Output the [X, Y] coordinate of the center of the cell containing the given text.  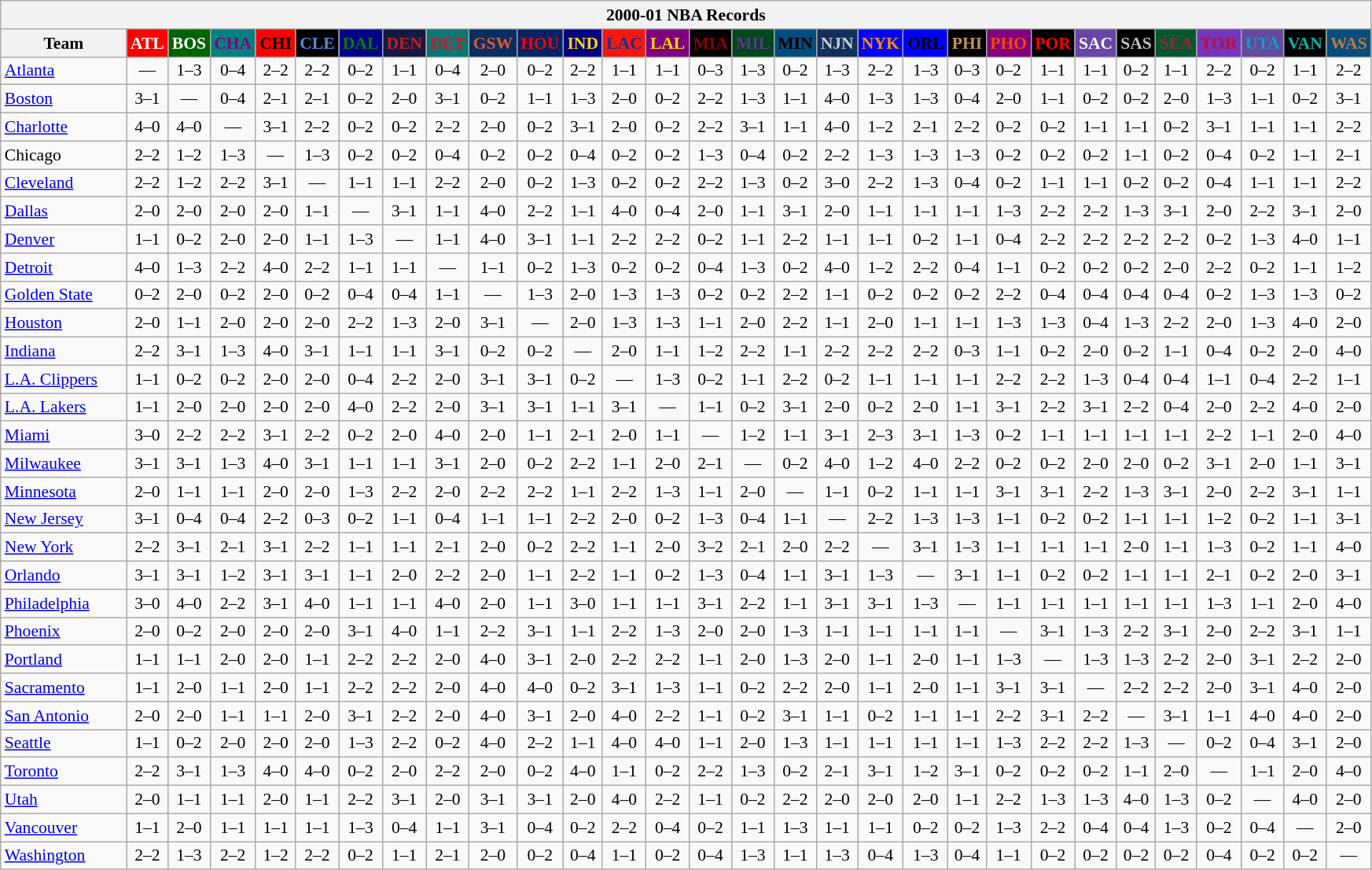
POR [1053, 43]
Dallas [64, 212]
Golden State [64, 295]
BOS [189, 43]
DEN [404, 43]
Vancouver [64, 828]
Phoenix [64, 632]
UTA [1263, 43]
L.A. Lakers [64, 407]
ORL [926, 43]
Team [64, 43]
HOU [539, 43]
PHO [1008, 43]
VAN [1305, 43]
WAS [1349, 43]
New Jersey [64, 519]
Sacramento [64, 688]
Minnesota [64, 492]
DAL [361, 43]
Houston [64, 323]
GSW [494, 43]
Miami [64, 436]
CHA [233, 43]
3–2 [710, 547]
PHI [967, 43]
Denver [64, 239]
Orlando [64, 576]
CHI [275, 43]
Chicago [64, 155]
Washington [64, 856]
New York [64, 547]
DET [448, 43]
2–3 [881, 436]
CLE [318, 43]
SAS [1136, 43]
MIA [710, 43]
NJN [837, 43]
Indiana [64, 352]
LAC [624, 43]
Toronto [64, 772]
2000-01 NBA Records [686, 15]
NYK [881, 43]
Detroit [64, 267]
Cleveland [64, 183]
Charlotte [64, 127]
Boston [64, 99]
Seattle [64, 743]
Philadelphia [64, 603]
Milwaukee [64, 463]
MIN [795, 43]
Utah [64, 800]
MIL [753, 43]
San Antonio [64, 716]
Atlanta [64, 71]
L.A. Clippers [64, 379]
TOR [1219, 43]
Portland [64, 660]
SAC [1096, 43]
SEA [1176, 43]
IND [583, 43]
ATL [148, 43]
LAL [668, 43]
